Provide the (X, Y) coordinate of the cell's center where the given text is located.  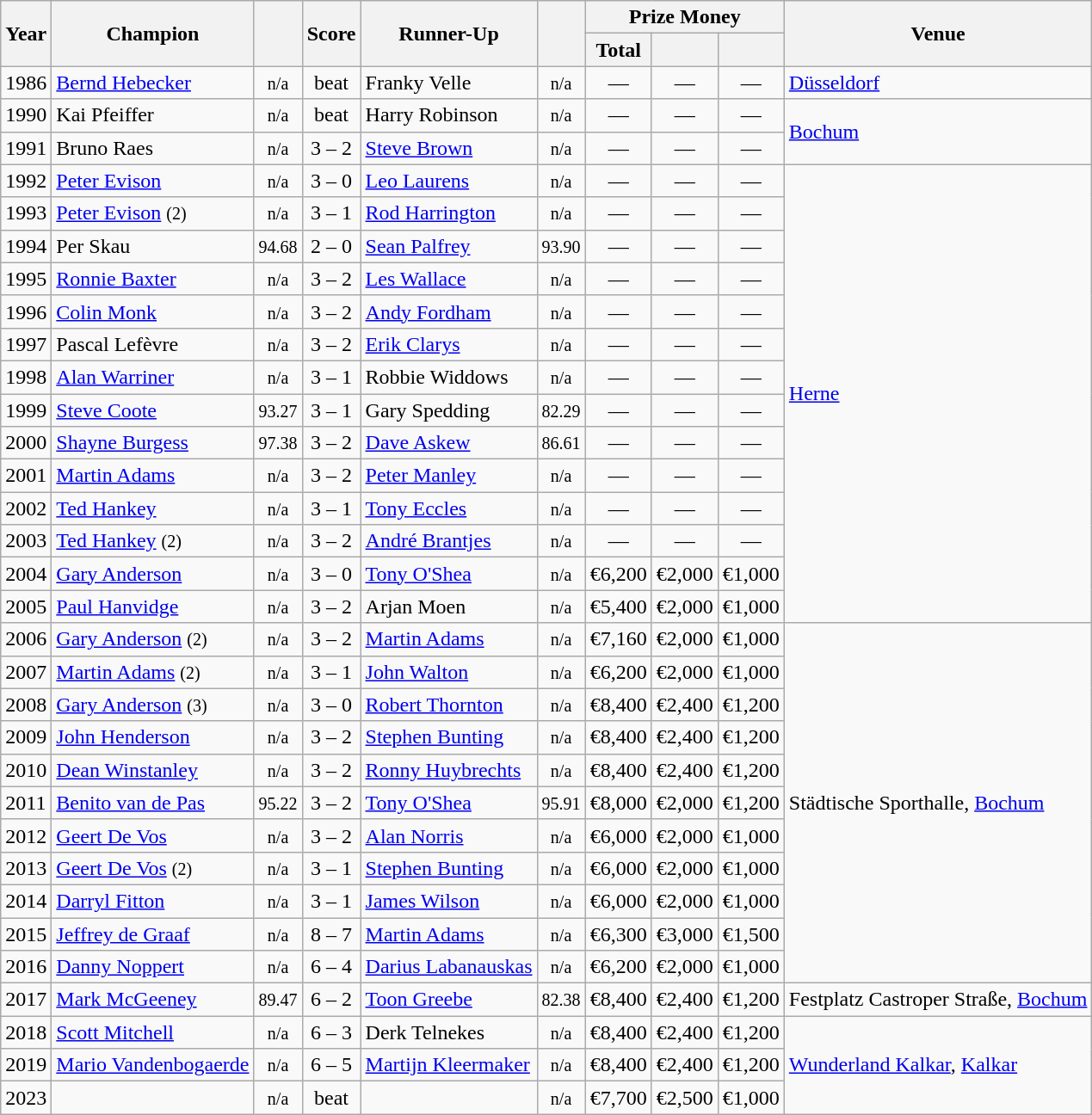
Sean Palfrey (449, 246)
93.27 (278, 410)
Robbie Widdows (449, 377)
2006 (26, 639)
Martin Adams (2) (153, 672)
2011 (26, 803)
Gary Spedding (449, 410)
€7,160 (618, 639)
86.61 (561, 443)
€7,700 (618, 1098)
Per Skau (153, 246)
Total (618, 50)
Runner-Up (449, 34)
6 – 3 (331, 1032)
2013 (26, 868)
2012 (26, 835)
95.91 (561, 803)
1994 (26, 246)
Alan Warriner (153, 377)
97.38 (278, 443)
1995 (26, 279)
Erik Clarys (449, 344)
Benito van de Pas (153, 803)
Gary Anderson (2) (153, 639)
Score (331, 34)
2017 (26, 1000)
Steve Brown (449, 148)
Ted Hankey (153, 508)
Bernd Hebecker (153, 83)
Steve Coote (153, 410)
2015 (26, 933)
Geert De Vos (153, 835)
1986 (26, 83)
82.38 (561, 1000)
Peter Manley (449, 476)
Venue (938, 34)
Dean Winstanley (153, 770)
93.90 (561, 246)
1999 (26, 410)
John Henderson (153, 737)
Peter Evison (2) (153, 213)
Gary Anderson (153, 574)
Jeffrey de Graaf (153, 933)
Festplatz Castroper Straße, Bochum (938, 1000)
Franky Velle (449, 83)
2010 (26, 770)
2004 (26, 574)
Alan Norris (449, 835)
1992 (26, 181)
James Wilson (449, 901)
2002 (26, 508)
Geert De Vos (2) (153, 868)
1997 (26, 344)
2019 (26, 1065)
Shayne Burgess (153, 443)
2001 (26, 476)
6 – 5 (331, 1065)
Kai Pfeiffer (153, 115)
Danny Noppert (153, 967)
Ted Hankey (2) (153, 541)
Les Wallace (449, 279)
Ronnie Baxter (153, 279)
Herne (938, 394)
€3,000 (685, 933)
Düsseldorf (938, 83)
Derk Telnekes (449, 1032)
Toon Greebe (449, 1000)
2018 (26, 1032)
Bochum (938, 132)
2005 (26, 607)
Tony Eccles (449, 508)
Wunderland Kalkar, Kalkar (938, 1065)
Andy Fordham (449, 311)
Arjan Moen (449, 607)
€6,300 (618, 933)
1993 (26, 213)
Peter Evison (153, 181)
Prize Money (685, 17)
€1,500 (750, 933)
6 – 2 (331, 1000)
Harry Robinson (449, 115)
2007 (26, 672)
1990 (26, 115)
€2,500 (685, 1098)
Robert Thornton (449, 705)
Bruno Raes (153, 148)
94.68 (278, 246)
Year (26, 34)
Pascal Lefèvre (153, 344)
2008 (26, 705)
8 – 7 (331, 933)
€5,400 (618, 607)
Martijn Kleermaker (449, 1065)
Paul Hanvidge (153, 607)
6 – 4 (331, 967)
Rod Harrington (449, 213)
95.22 (278, 803)
89.47 (278, 1000)
2014 (26, 901)
1991 (26, 148)
Mark McGeeney (153, 1000)
2003 (26, 541)
2023 (26, 1098)
2000 (26, 443)
Colin Monk (153, 311)
1996 (26, 311)
Champion (153, 34)
John Walton (449, 672)
Mario Vandenbogaerde (153, 1065)
Darius Labanauskas (449, 967)
€8,000 (618, 803)
82.29 (561, 410)
Scott Mitchell (153, 1032)
Leo Laurens (449, 181)
Ronny Huybrechts (449, 770)
2016 (26, 967)
André Brantjes (449, 541)
1998 (26, 377)
Dave Askew (449, 443)
2 – 0 (331, 246)
Gary Anderson (3) (153, 705)
2009 (26, 737)
Darryl Fitton (153, 901)
Städtische Sporthalle, Bochum (938, 804)
